Output the (x, y) coordinate of the center of the cell containing the given text.  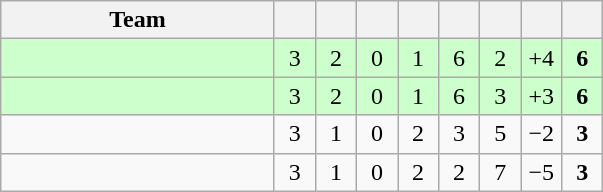
5 (500, 134)
+3 (542, 96)
−5 (542, 172)
+4 (542, 58)
7 (500, 172)
Team (138, 20)
−2 (542, 134)
